Output the (x, y) coordinate of the center of the cell containing the given text.  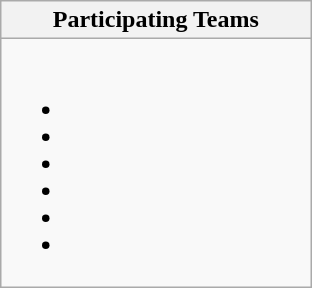
Participating Teams (156, 20)
